Determine the (x, y) coordinate at the center of the cell enclosing the given text.  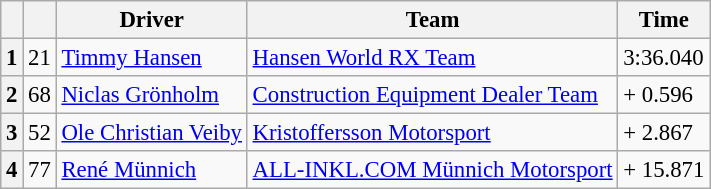
Time (664, 20)
Niclas Grönholm (152, 95)
Driver (152, 20)
Ole Christian Veiby (152, 133)
+ 15.871 (664, 170)
77 (40, 170)
+ 0.596 (664, 95)
René Münnich (152, 170)
1 (12, 58)
Construction Equipment Dealer Team (432, 95)
52 (40, 133)
3:36.040 (664, 58)
+ 2.867 (664, 133)
3 (12, 133)
Team (432, 20)
Kristoffersson Motorsport (432, 133)
ALL-INKL.COM Münnich Motorsport (432, 170)
Timmy Hansen (152, 58)
2 (12, 95)
21 (40, 58)
68 (40, 95)
Hansen World RX Team (432, 58)
4 (12, 170)
